Provide the [x, y] coordinate of the cell's center where the given text is located.  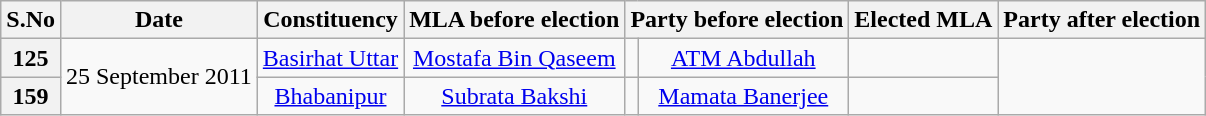
Bhabanipur [330, 96]
Constituency [330, 20]
Subrata Bakshi [514, 96]
Elected MLA [924, 20]
25 September 2011 [158, 77]
Basirhat Uttar [330, 58]
ATM Abdullah [744, 58]
Mamata Banerjee [744, 96]
Party before election [737, 20]
125 [31, 58]
MLA before election [514, 20]
Mostafa Bin Qaseem [514, 58]
Date [158, 20]
S.No [31, 20]
Party after election [1102, 20]
159 [31, 96]
